Locate the cell with the specified text and output its (X, Y) center coordinate. 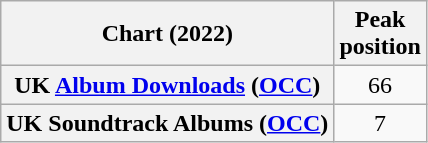
Peakposition (380, 34)
Chart (2022) (168, 34)
66 (380, 85)
UK Soundtrack Albums (OCC) (168, 123)
7 (380, 123)
UK Album Downloads (OCC) (168, 85)
